Identify which cell holds the provided text, then report its [X, Y] central coordinate. 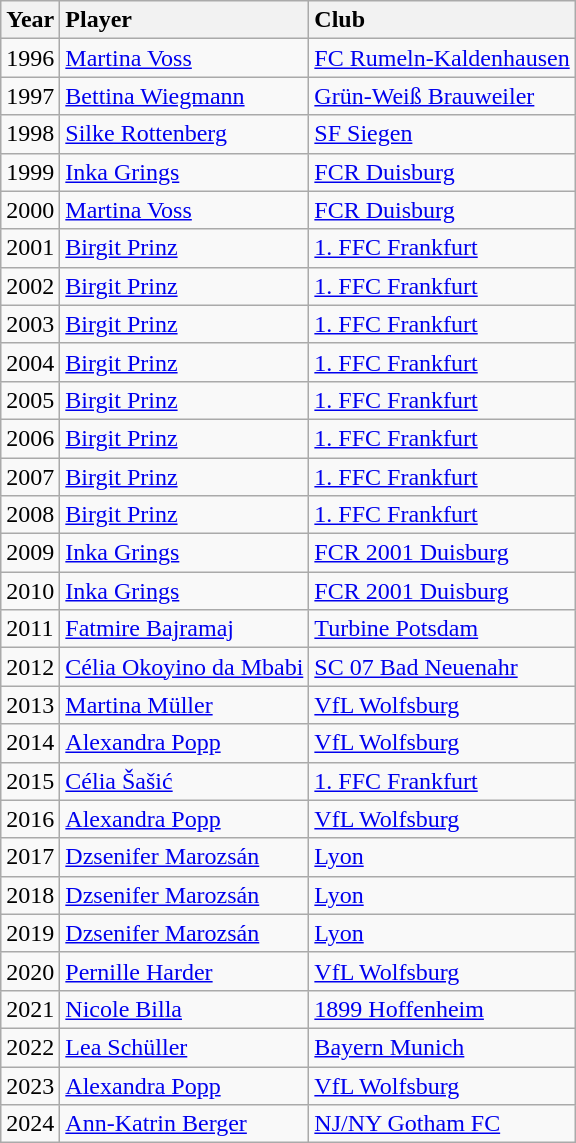
2019 [30, 933]
2016 [30, 819]
Bayern Munich [442, 1047]
1997 [30, 96]
NJ/NY Gotham FC [442, 1124]
2020 [30, 971]
2014 [30, 743]
Fatmire Bajramaj [184, 629]
Célia Okoyino da Mbabi [184, 667]
2021 [30, 1009]
Year [30, 20]
Club [442, 20]
2007 [30, 477]
SC 07 Bad Neuenahr [442, 667]
2008 [30, 515]
FC Rumeln-Kaldenhausen [442, 58]
1999 [30, 172]
2004 [30, 362]
2018 [30, 895]
2015 [30, 781]
SF Siegen [442, 134]
2005 [30, 400]
2002 [30, 286]
Player [184, 20]
2000 [30, 210]
Ann-Katrin Berger [184, 1124]
Pernille Harder [184, 971]
Grün-Weiß Brauweiler [442, 96]
2011 [30, 629]
2024 [30, 1124]
2012 [30, 667]
1899 Hoffenheim [442, 1009]
Lea Schüller [184, 1047]
2009 [30, 553]
2023 [30, 1085]
2022 [30, 1047]
2003 [30, 324]
2013 [30, 705]
2010 [30, 591]
2006 [30, 438]
Célia Šašić [184, 781]
Turbine Potsdam [442, 629]
2017 [30, 857]
1996 [30, 58]
Silke Rottenberg [184, 134]
Bettina Wiegmann [184, 96]
Nicole Billa [184, 1009]
1998 [30, 134]
2001 [30, 248]
Martina Müller [184, 705]
